Scan for the cell matching the given text and deliver its [x, y] coordinate at center. 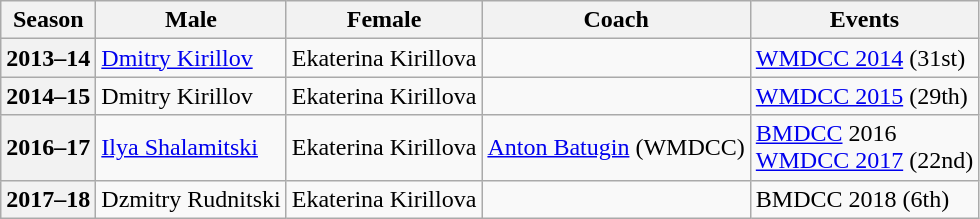
WMDCC 2015 (29th) [864, 96]
WMDCC 2014 (31st) [864, 58]
2016–17 [48, 148]
Female [384, 20]
2017–18 [48, 199]
BMDCC 2018 (6th) [864, 199]
Events [864, 20]
2014–15 [48, 96]
Dzmitry Rudnitski [191, 199]
2013–14 [48, 58]
Male [191, 20]
BMDCC 2016 WMDCC 2017 (22nd) [864, 148]
Coach [616, 20]
Ilya Shalamitski [191, 148]
Season [48, 20]
Anton Batugin (WMDCC) [616, 148]
